Scan for the cell matching the given text and deliver its (X, Y) coordinate at center. 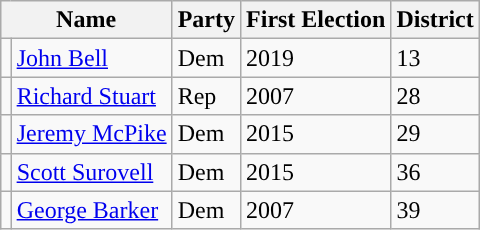
39 (435, 210)
28 (435, 96)
29 (435, 134)
13 (435, 58)
Jeremy McPike (92, 134)
District (435, 20)
First Election (316, 20)
Richard Stuart (92, 96)
Rep (206, 96)
John Bell (92, 58)
2019 (316, 58)
Name (86, 20)
Party (206, 20)
Scott Surovell (92, 172)
George Barker (92, 210)
36 (435, 172)
